Extract the [x, y] coordinate from the center of the cell holding the provided text.  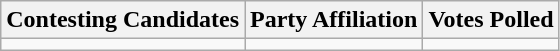
Votes Polled [491, 20]
Contesting Candidates [123, 20]
Party Affiliation [334, 20]
